Detect which cell encompasses the target text, then output its (X, Y) center coordinate. 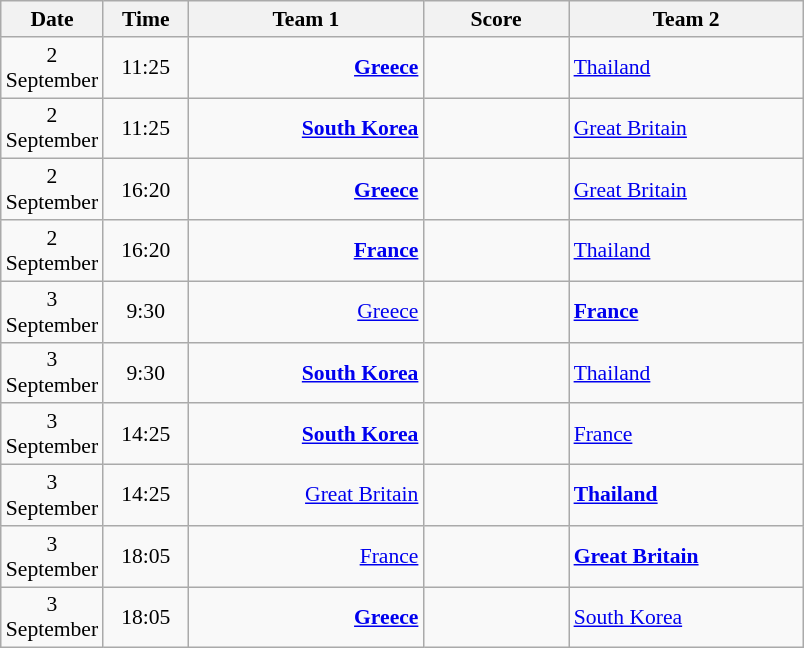
Team 2 (686, 19)
Score (496, 19)
Team 1 (306, 19)
Date (52, 19)
Time (146, 19)
